Return the [X, Y] coordinate for the center point of the cell that contains the specified text.  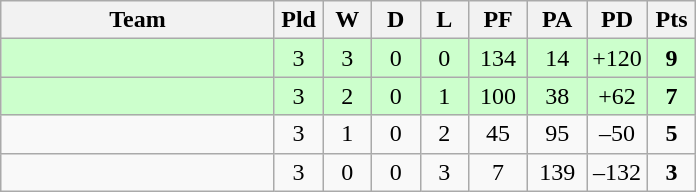
L [444, 20]
95 [558, 134]
45 [498, 134]
38 [558, 96]
W [348, 20]
100 [498, 96]
9 [672, 58]
+120 [618, 58]
14 [558, 58]
–132 [618, 172]
134 [498, 58]
139 [558, 172]
D [396, 20]
Team [138, 20]
PD [618, 20]
PA [558, 20]
Pts [672, 20]
–50 [618, 134]
Pld [298, 20]
PF [498, 20]
5 [672, 134]
+62 [618, 96]
